For the text-containing cell, return its midpoint in [X, Y] coordinate format. 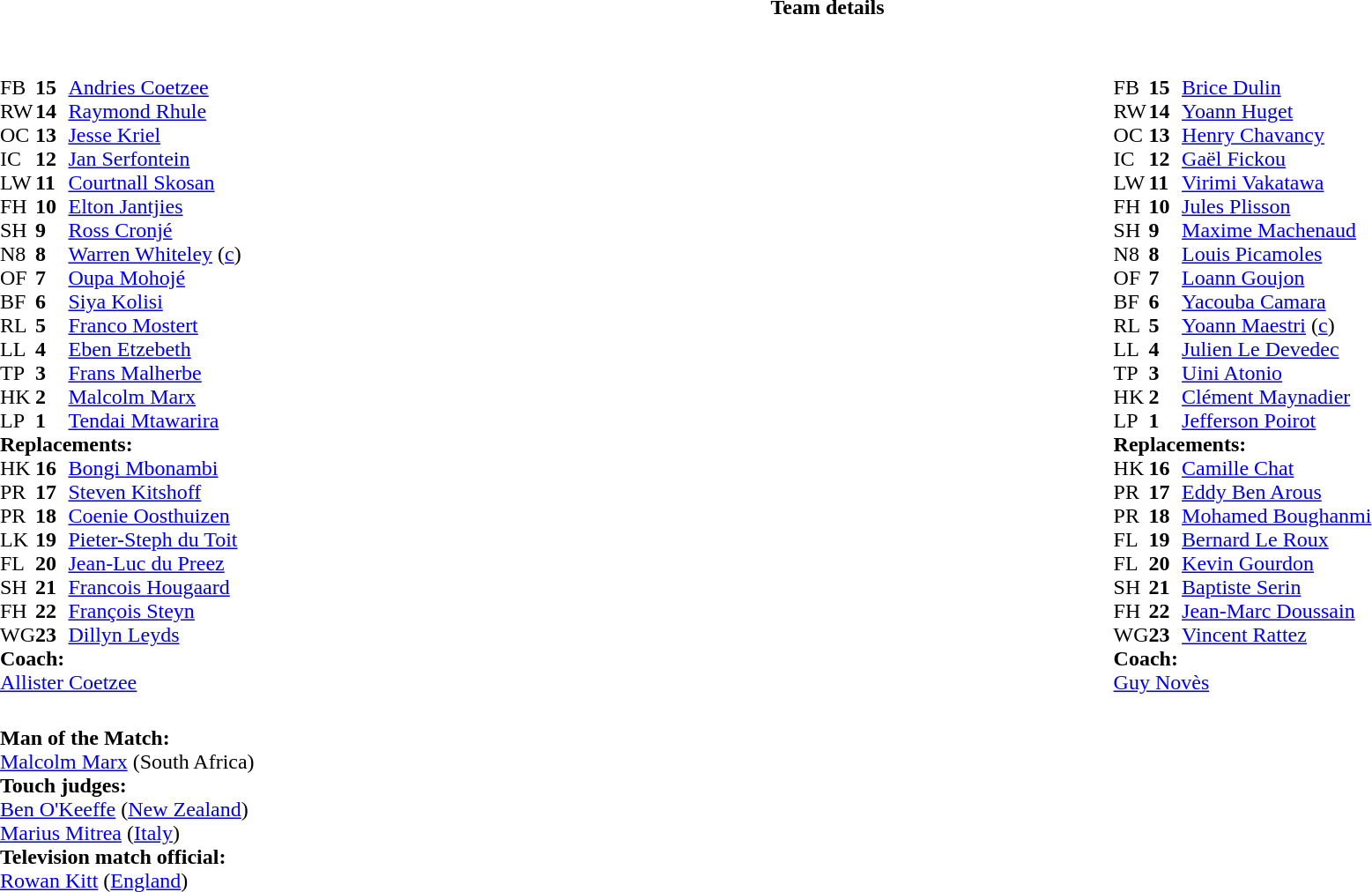
Jules Plisson [1276, 206]
Mohamed Boughanmi [1276, 517]
Franco Mostert [154, 326]
Julien Le Devedec [1276, 349]
Francois Hougaard [154, 587]
Malcolm Marx [154, 397]
Maxime Machenaud [1276, 231]
Jean-Luc du Preez [154, 564]
Loann Goujon [1276, 279]
Tendai Mtawarira [154, 421]
Kevin Gourdon [1276, 564]
Yoann Maestri (c) [1276, 326]
Jefferson Poirot [1276, 421]
Oupa Mohojé [154, 279]
François Steyn [154, 612]
Uini Atonio [1276, 374]
Henry Chavancy [1276, 136]
Gaël Fickou [1276, 159]
Jan Serfontein [154, 159]
Dillyn Leyds [154, 635]
Raymond Rhule [154, 111]
Yacouba Camara [1276, 301]
Vincent Rattez [1276, 635]
Pieter-Steph du Toit [154, 539]
Eben Etzebeth [154, 349]
Andries Coetzee [154, 88]
Guy Novès [1242, 682]
Brice Dulin [1276, 88]
Yoann Huget [1276, 111]
Camille Chat [1276, 469]
Baptiste Serin [1276, 587]
Jean-Marc Doussain [1276, 612]
Siya Kolisi [154, 301]
Ross Cronjé [154, 231]
Warren Whiteley (c) [154, 254]
Elton Jantjies [154, 206]
Eddy Ben Arous [1276, 492]
Clément Maynadier [1276, 397]
Steven Kitshoff [154, 492]
Jesse Kriel [154, 136]
Virimi Vakatawa [1276, 183]
Louis Picamoles [1276, 254]
Bernard Le Roux [1276, 539]
Frans Malherbe [154, 374]
Coenie Oosthuizen [154, 517]
Courtnall Skosan [154, 183]
Bongi Mbonambi [154, 469]
Allister Coetzee [121, 682]
LK [18, 539]
